From the cell containing the given text, extract its center point as (X, Y) coordinate. 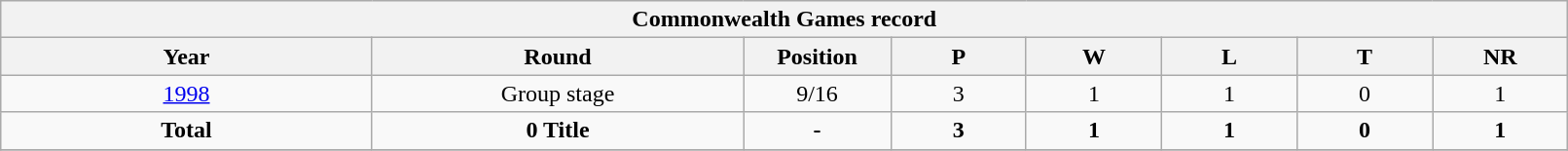
T (1365, 57)
9/16 (818, 94)
Total (187, 131)
- (818, 131)
W (1094, 57)
Commonwealth Games record (784, 19)
1998 (187, 94)
Year (187, 57)
Group stage (558, 94)
NR (1501, 57)
P (958, 57)
Round (558, 57)
L (1228, 57)
Position (818, 57)
0 Title (558, 131)
